Extract the [X, Y] coordinate from the center of the cell holding the provided text.  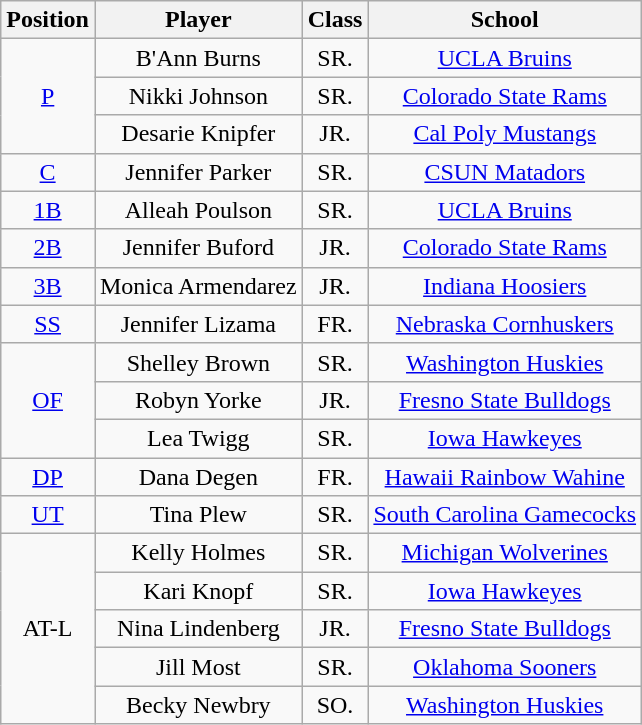
Jennifer Buford [198, 248]
OF [48, 400]
Tina Plew [198, 515]
South Carolina Gamecocks [505, 515]
Jennifer Lizama [198, 324]
Michigan Wolverines [505, 553]
Becky Newbry [198, 705]
Monica Armendarez [198, 286]
Dana Degen [198, 477]
Alleah Poulson [198, 210]
CSUN Matadors [505, 172]
Nebraska Cornhuskers [505, 324]
Kari Knopf [198, 591]
3B [48, 286]
B'Ann Burns [198, 58]
Robyn Yorke [198, 400]
School [505, 20]
C [48, 172]
SO. [335, 705]
Shelley Brown [198, 362]
Lea Twigg [198, 438]
Position [48, 20]
UT [48, 515]
P [48, 96]
Class [335, 20]
Indiana Hoosiers [505, 286]
1B [48, 210]
2B [48, 248]
Desarie Knipfer [198, 134]
Player [198, 20]
Hawaii Rainbow Wahine [505, 477]
SS [48, 324]
AT-L [48, 629]
Nikki Johnson [198, 96]
Kelly Holmes [198, 553]
Oklahoma Sooners [505, 667]
DP [48, 477]
Cal Poly Mustangs [505, 134]
Jill Most [198, 667]
Jennifer Parker [198, 172]
Nina Lindenberg [198, 629]
